Locate the cell with the specified text and output its (X, Y) center coordinate. 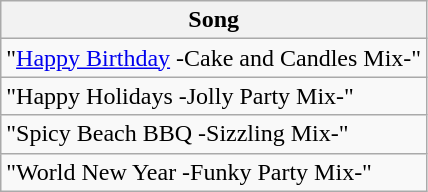
"World New Year -Funky Party Mix-" (214, 172)
Song (214, 20)
"Happy Birthday -Cake and Candles Mix-" (214, 58)
"Spicy Beach BBQ -Sizzling Mix-" (214, 134)
"Happy Holidays -Jolly Party Mix-" (214, 96)
